Find where the given text appears and provide that cell's center as [x, y] coordinate. 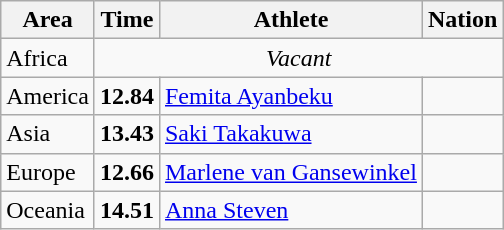
14.51 [126, 210]
Saki Takakuwa [290, 134]
America [48, 96]
Area [48, 20]
Athlete [290, 20]
Femita Ayanbeku [290, 96]
12.84 [126, 96]
Nation [462, 20]
13.43 [126, 134]
Time [126, 20]
Marlene van Gansewinkel [290, 172]
Africa [48, 58]
Anna Steven [290, 210]
12.66 [126, 172]
Europe [48, 172]
Vacant [298, 58]
Oceania [48, 210]
Asia [48, 134]
